Detect which cell encompasses the target text, then output its (x, y) center coordinate. 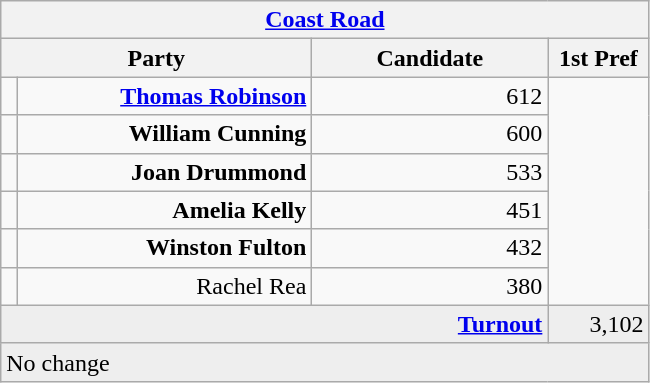
Coast Road (325, 20)
451 (430, 210)
3,102 (598, 324)
Joan Drummond (164, 172)
Rachel Rea (164, 286)
612 (430, 96)
Thomas Robinson (164, 96)
533 (430, 172)
Winston Fulton (164, 248)
Amelia Kelly (164, 210)
380 (430, 286)
Candidate (430, 58)
No change (325, 362)
432 (430, 248)
Turnout (274, 324)
William Cunning (164, 134)
1st Pref (598, 58)
600 (430, 134)
Party (156, 58)
